Search for the cell housing the specified text and yield its (x, y) center coordinate. 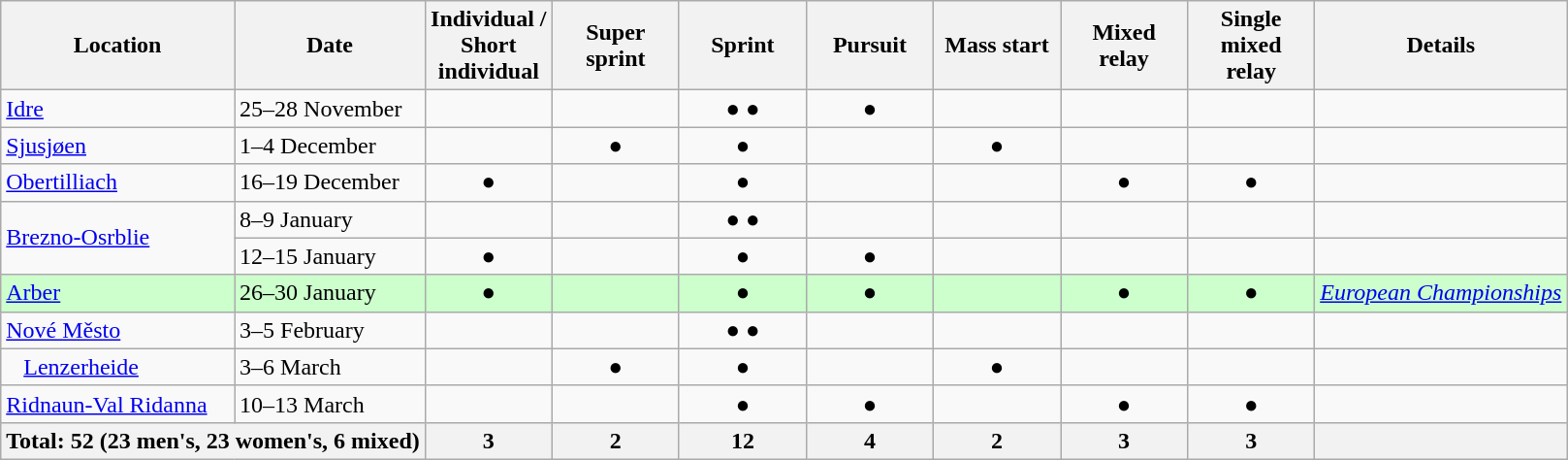
Lenzerheide (118, 367)
12–15 January (330, 256)
10–13 March (330, 404)
3–6 March (330, 367)
Date (330, 46)
Arber (118, 293)
Ridnaun-Val Ridanna (118, 404)
25–28 November (330, 109)
26–30 January (330, 293)
Individual /Short individual (489, 46)
Details (1441, 46)
Obertilliach (118, 182)
Supersprint (615, 46)
Pursuit (869, 46)
1–4 December (330, 146)
16–19 December (330, 182)
3–5 February (330, 330)
Total: 52 (23 men's, 23 women's, 6 mixed) (213, 441)
Mass start (997, 46)
Location (118, 46)
Idre (118, 109)
Nové Město (118, 330)
Singlemixed relay (1251, 46)
Sprint (743, 46)
Brezno-Osrblie (118, 238)
European Championships (1441, 293)
12 (743, 441)
Mixedrelay (1125, 46)
8–9 January (330, 219)
4 (869, 441)
Sjusjøen (118, 146)
